Extract the (X, Y) coordinate from the center of the cell holding the provided text.  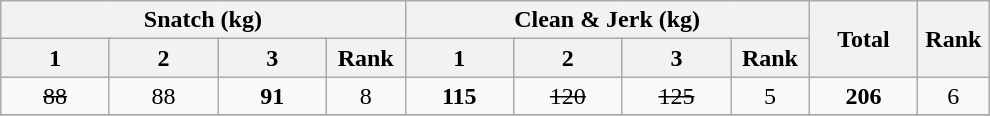
8 (366, 96)
Total (864, 39)
120 (568, 96)
125 (676, 96)
91 (272, 96)
6 (954, 96)
206 (864, 96)
115 (460, 96)
Snatch (kg) (203, 20)
Clean & Jerk (kg) (607, 20)
5 (770, 96)
